Return [X, Y] of the center of cell containing provided text 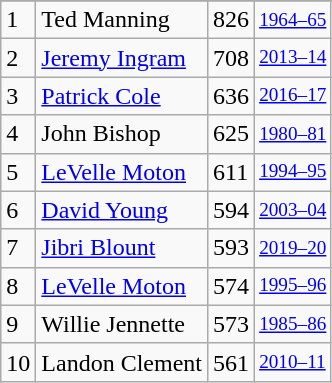
611 [232, 172]
636 [232, 96]
9 [18, 324]
John Bishop [122, 134]
4 [18, 134]
2 [18, 58]
593 [232, 248]
2019–20 [293, 248]
Ted Manning [122, 20]
594 [232, 210]
826 [232, 20]
2013–14 [293, 58]
1964–65 [293, 20]
1980–81 [293, 134]
2010–11 [293, 362]
1985–86 [293, 324]
1994–95 [293, 172]
Willie Jennette [122, 324]
708 [232, 58]
Patrick Cole [122, 96]
Landon Clement [122, 362]
10 [18, 362]
574 [232, 286]
7 [18, 248]
2016–17 [293, 96]
573 [232, 324]
5 [18, 172]
1995–96 [293, 286]
3 [18, 96]
6 [18, 210]
561 [232, 362]
1 [18, 20]
Jibri Blount [122, 248]
Jeremy Ingram [122, 58]
David Young [122, 210]
8 [18, 286]
2003–04 [293, 210]
625 [232, 134]
